Output the [x, y] coordinate of the center of the cell containing the given text.  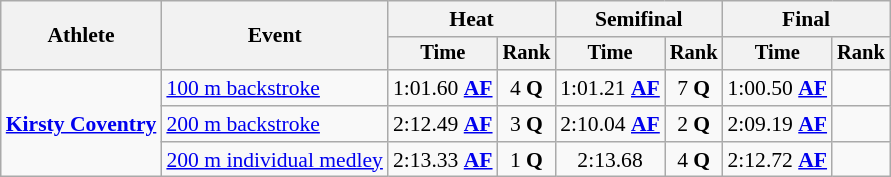
1:01.21 AF [610, 88]
Kirsty Coventry [82, 124]
200 m backstroke [274, 124]
3 Q [527, 124]
2:09.19 AF [777, 124]
2:12.49 AF [443, 124]
100 m backstroke [274, 88]
2 Q [694, 124]
Final [806, 19]
Event [274, 36]
Semifinal [638, 19]
1:00.50 AF [777, 88]
1:01.60 AF [443, 88]
Athlete [82, 36]
2:10.04 AF [610, 124]
7 Q [694, 88]
4 Q [527, 88]
Heat [472, 19]
